Extract the [X, Y] coordinate from the center of the cell holding the provided text.  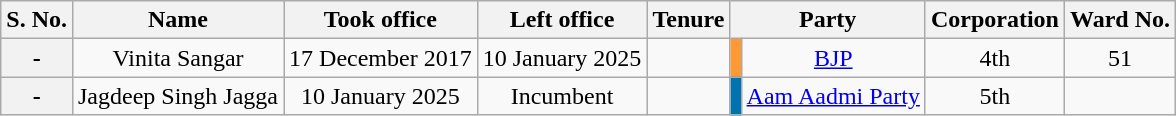
Vinita Sangar [178, 58]
Aam Aadmi Party [833, 96]
Took office [381, 20]
4th [994, 58]
Jagdeep Singh Jagga [178, 96]
Tenure [688, 20]
51 [1120, 58]
Corporation [994, 20]
Name [178, 20]
5th [994, 96]
Party [828, 20]
Ward No. [1120, 20]
BJP [833, 58]
S. No. [37, 20]
17 December 2017 [381, 58]
Incumbent [562, 96]
Left office [562, 20]
